Detect which cell encompasses the target text, then output its [x, y] center coordinate. 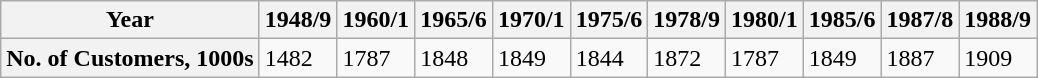
1978/9 [687, 20]
1887 [920, 58]
1948/9 [298, 20]
1975/6 [609, 20]
1987/8 [920, 20]
No. of Customers, 1000s [130, 58]
1970/1 [531, 20]
1872 [687, 58]
1960/1 [376, 20]
1909 [998, 58]
1965/6 [454, 20]
1980/1 [765, 20]
1988/9 [998, 20]
1985/6 [842, 20]
1848 [454, 58]
Year [130, 20]
1482 [298, 58]
1844 [609, 58]
